Search for the cell housing the specified text and yield its [X, Y] center coordinate. 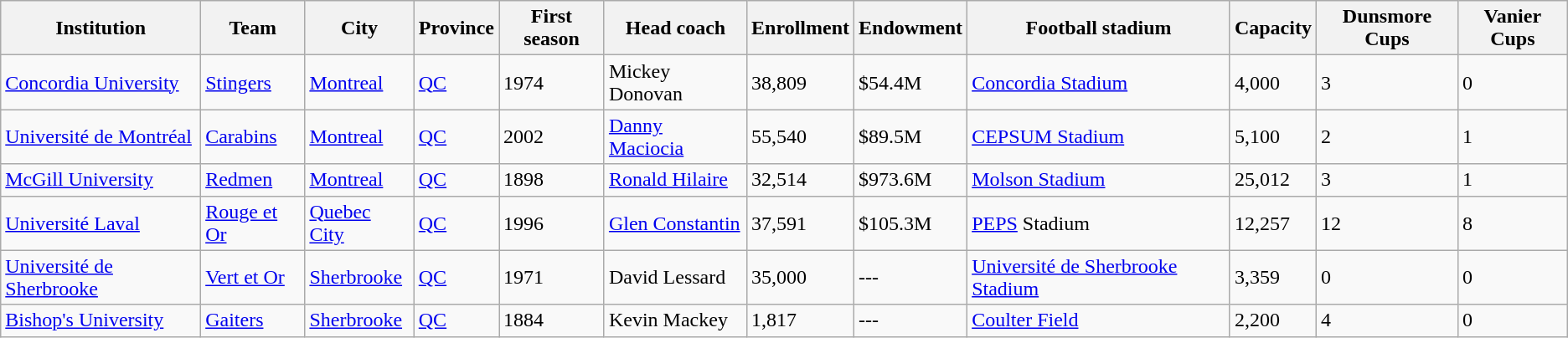
Université Laval [101, 223]
Molson Stadium [1099, 180]
Endowment [911, 28]
David Lessard [675, 278]
Université de Montréal [101, 137]
Head coach [675, 28]
Danny Maciocia [675, 137]
Vanier Cups [1513, 28]
35,000 [801, 278]
Rouge et Or [253, 223]
Ronald Hilaire [675, 180]
1996 [552, 223]
Football stadium [1099, 28]
Coulter Field [1099, 320]
Université de Sherbrooke [101, 278]
4 [1387, 320]
37,591 [801, 223]
PEPS Stadium [1099, 223]
1898 [552, 180]
Dunsmore Cups [1387, 28]
1974 [552, 82]
Glen Constantin [675, 223]
Bishop's University [101, 320]
$54.4M [911, 82]
Concordia University [101, 82]
1884 [552, 320]
Mickey Donovan [675, 82]
2 [1387, 137]
Team [253, 28]
Redmen [253, 180]
Quebec City [359, 223]
Enrollment [801, 28]
55,540 [801, 137]
Province [456, 28]
$89.5M [911, 137]
1,817 [801, 320]
Institution [101, 28]
Stingers [253, 82]
First season [552, 28]
City [359, 28]
$973.6M [911, 180]
25,012 [1273, 180]
McGill University [101, 180]
12 [1387, 223]
Vert et Or [253, 278]
Gaiters [253, 320]
3,359 [1273, 278]
2,200 [1273, 320]
2002 [552, 137]
38,809 [801, 82]
Kevin Mackey [675, 320]
Capacity [1273, 28]
CEPSUM Stadium [1099, 137]
Carabins [253, 137]
12,257 [1273, 223]
1971 [552, 278]
Université de Sherbrooke Stadium [1099, 278]
32,514 [801, 180]
5,100 [1273, 137]
4,000 [1273, 82]
8 [1513, 223]
$105.3M [911, 223]
Concordia Stadium [1099, 82]
